Return (X, Y) of the center of cell containing provided text 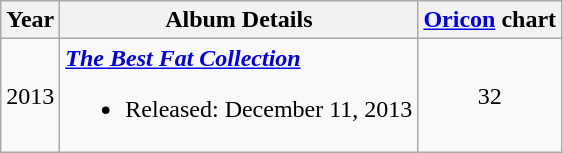
2013 (30, 96)
Year (30, 20)
32 (490, 96)
Oricon chart (490, 20)
The Best Fat CollectionReleased: December 11, 2013 (239, 96)
Album Details (239, 20)
